Find where the given text appears and provide that cell's center as (X, Y) coordinate. 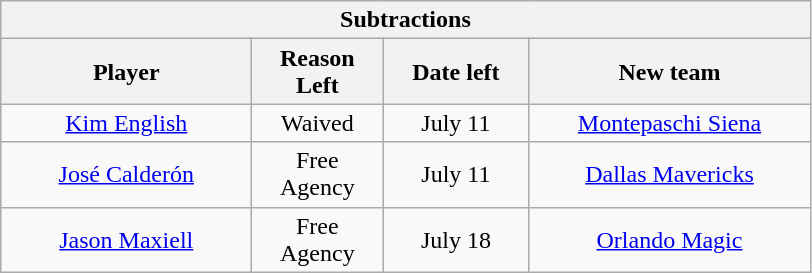
Subtractions (406, 20)
Montepaschi Siena (670, 123)
José Calderón (126, 174)
Dallas Mavericks (670, 174)
Player (126, 72)
Reason Left (318, 72)
Kim English (126, 123)
Orlando Magic (670, 240)
Jason Maxiell (126, 240)
July 18 (456, 240)
Date left (456, 72)
Waived (318, 123)
New team (670, 72)
